Detect which cell encompasses the target text, then output its [X, Y] center coordinate. 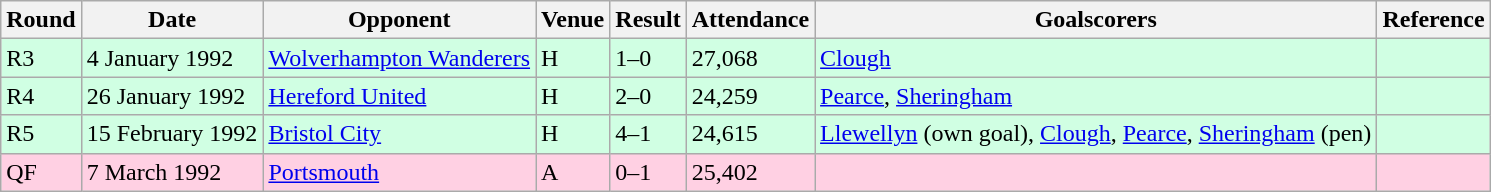
15 February 1992 [172, 134]
Result [648, 20]
25,402 [750, 172]
A [573, 172]
Venue [573, 20]
7 March 1992 [172, 172]
Clough [1096, 58]
Date [172, 20]
R4 [41, 96]
Attendance [750, 20]
Round [41, 20]
26 January 1992 [172, 96]
0–1 [648, 172]
Goalscorers [1096, 20]
Reference [1434, 20]
27,068 [750, 58]
R5 [41, 134]
QF [41, 172]
Hereford United [400, 96]
Bristol City [400, 134]
Llewellyn (own goal), Clough, Pearce, Sheringham (pen) [1096, 134]
Wolverhampton Wanderers [400, 58]
Opponent [400, 20]
Pearce, Sheringham [1096, 96]
4–1 [648, 134]
2–0 [648, 96]
24,615 [750, 134]
4 January 1992 [172, 58]
1–0 [648, 58]
Portsmouth [400, 172]
R3 [41, 58]
24,259 [750, 96]
